From the cell containing the given text, extract its center point as [x, y] coordinate. 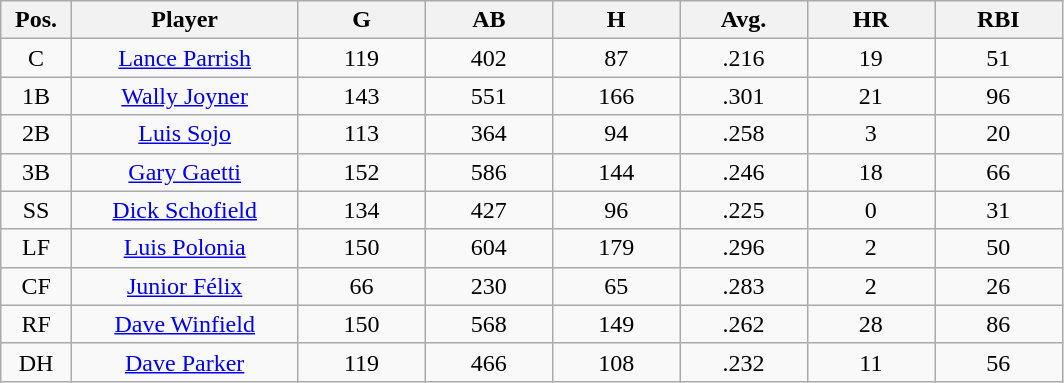
149 [616, 324]
Dave Parker [184, 362]
Player [184, 20]
20 [998, 134]
RBI [998, 20]
134 [362, 210]
HR [870, 20]
Lance Parrish [184, 58]
LF [36, 248]
.296 [744, 248]
26 [998, 286]
CF [36, 286]
.225 [744, 210]
166 [616, 96]
586 [488, 172]
152 [362, 172]
144 [616, 172]
87 [616, 58]
31 [998, 210]
2B [36, 134]
19 [870, 58]
1B [36, 96]
C [36, 58]
Wally Joyner [184, 96]
Gary Gaetti [184, 172]
.246 [744, 172]
.283 [744, 286]
21 [870, 96]
AB [488, 20]
0 [870, 210]
Dave Winfield [184, 324]
51 [998, 58]
SS [36, 210]
65 [616, 286]
113 [362, 134]
402 [488, 58]
230 [488, 286]
RF [36, 324]
.232 [744, 362]
Luis Sojo [184, 134]
108 [616, 362]
466 [488, 362]
Junior Félix [184, 286]
568 [488, 324]
86 [998, 324]
Pos. [36, 20]
3 [870, 134]
3B [36, 172]
56 [998, 362]
G [362, 20]
50 [998, 248]
Luis Polonia [184, 248]
94 [616, 134]
551 [488, 96]
28 [870, 324]
.262 [744, 324]
.301 [744, 96]
143 [362, 96]
427 [488, 210]
18 [870, 172]
179 [616, 248]
.216 [744, 58]
DH [36, 362]
604 [488, 248]
.258 [744, 134]
Avg. [744, 20]
364 [488, 134]
H [616, 20]
Dick Schofield [184, 210]
11 [870, 362]
